Detect which cell encompasses the target text, then output its (X, Y) center coordinate. 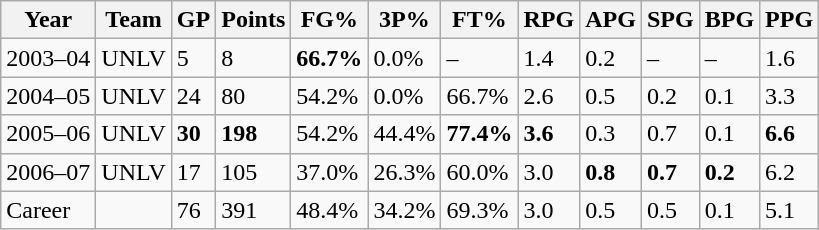
APG (611, 20)
37.0% (330, 172)
2005–06 (48, 134)
0.3 (611, 134)
5.1 (790, 210)
105 (254, 172)
3.6 (549, 134)
1.4 (549, 58)
26.3% (404, 172)
PPG (790, 20)
30 (193, 134)
2003–04 (48, 58)
80 (254, 96)
BPG (729, 20)
198 (254, 134)
24 (193, 96)
2006–07 (48, 172)
0.8 (611, 172)
60.0% (480, 172)
3.3 (790, 96)
76 (193, 210)
RPG (549, 20)
Career (48, 210)
2.6 (549, 96)
FT% (480, 20)
391 (254, 210)
17 (193, 172)
77.4% (480, 134)
48.4% (330, 210)
34.2% (404, 210)
Points (254, 20)
2004–05 (48, 96)
GP (193, 20)
FG% (330, 20)
5 (193, 58)
1.6 (790, 58)
3P% (404, 20)
44.4% (404, 134)
6.2 (790, 172)
6.6 (790, 134)
SPG (670, 20)
8 (254, 58)
69.3% (480, 210)
Year (48, 20)
Team (134, 20)
